Detect which cell encompasses the target text, then output its (X, Y) center coordinate. 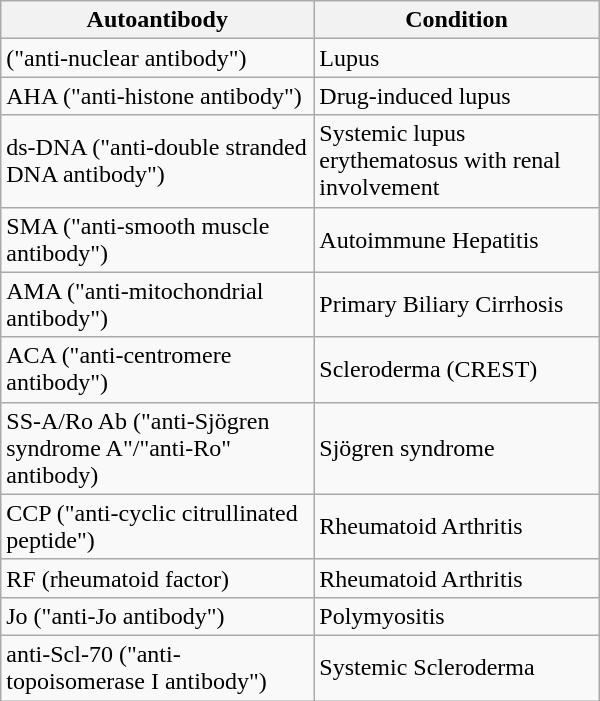
Systemic Scleroderma (456, 668)
Jo ("anti-Jo antibody") (158, 616)
Scleroderma (CREST) (456, 370)
Autoantibody (158, 20)
CCP ("anti-cyclic citrullinated peptide") (158, 526)
Sjögren syndrome (456, 448)
ds-DNA ("anti-double stranded DNA antibody") (158, 161)
Systemic lupus erythematosus with renal involvement (456, 161)
SMA ("anti-smooth muscle antibody") (158, 240)
("anti-nuclear antibody") (158, 58)
Condition (456, 20)
Autoimmune Hepatitis (456, 240)
SS-A/Ro Ab ("anti-Sjögren syndrome A"/"anti-Ro" antibody) (158, 448)
Drug-induced lupus (456, 96)
ACA ("anti-centromere antibody") (158, 370)
anti-Scl-70 ("anti-topoisomerase I antibody") (158, 668)
Lupus (456, 58)
Polymyositis (456, 616)
RF (rheumatoid factor) (158, 578)
AHA ("anti-histone antibody") (158, 96)
AMA ("anti-mitochondrial antibody") (158, 304)
Primary Biliary Cirrhosis (456, 304)
